Scan for the cell matching the given text and deliver its (x, y) coordinate at center. 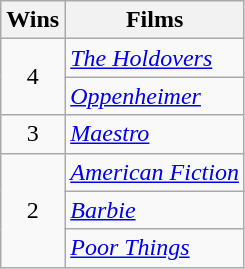
Films (155, 20)
2 (33, 210)
3 (33, 134)
American Fiction (155, 172)
Oppenheimer (155, 96)
The Holdovers (155, 58)
Poor Things (155, 248)
4 (33, 77)
Wins (33, 20)
Barbie (155, 210)
Maestro (155, 134)
